Capture the cell that displays the provided text and extract its (x, y) central coordinate. 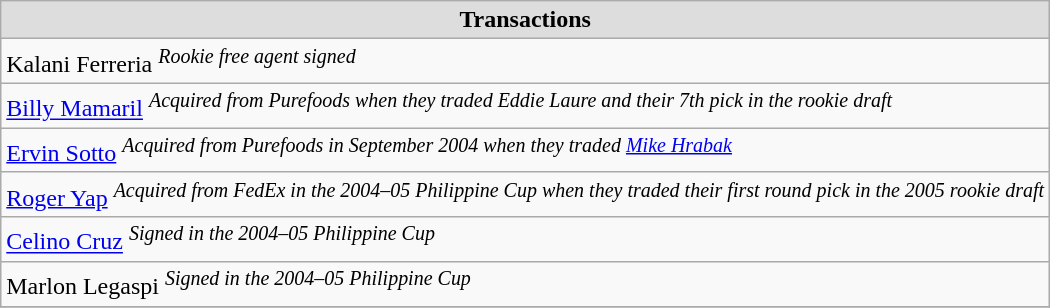
Kalani Ferreria Rookie free agent signed (526, 62)
Marlon Legaspi Signed in the 2004–05 Philippine Cup (526, 284)
Ervin Sotto Acquired from Purefoods in September 2004 when they traded Mike Hrabak (526, 150)
Celino Cruz Signed in the 2004–05 Philippine Cup (526, 240)
Roger Yap Acquired from FedEx in the 2004–05 Philippine Cup when they traded their first round pick in the 2005 rookie draft (526, 194)
Billy Mamaril Acquired from Purefoods when they traded Eddie Laure and their 7th pick in the rookie draft (526, 106)
Transactions (526, 20)
